Find where the given text appears and provide that cell's center as (x, y) coordinate. 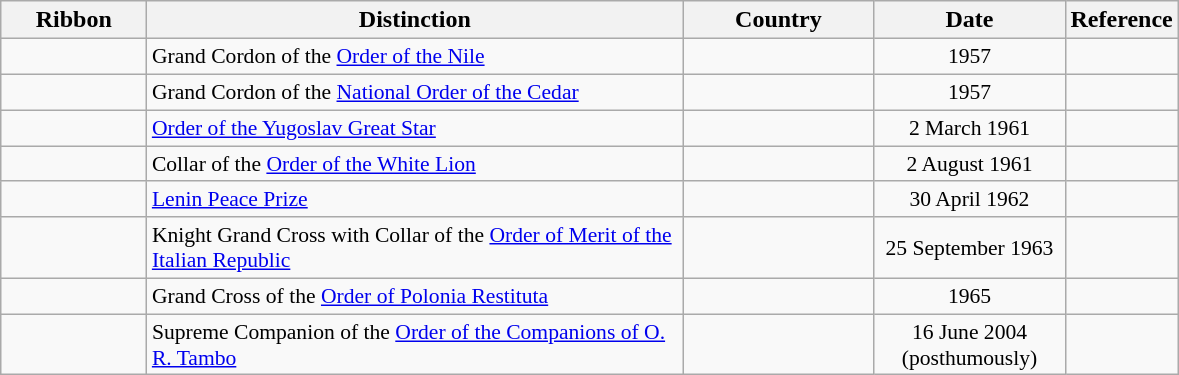
16 June 2004(posthumously) (970, 344)
Knight Grand Cross with Collar of the Order of Merit of the Italian Republic (415, 248)
Grand Cordon of the Order of the Nile (415, 57)
Collar of the Order of the White Lion (415, 164)
2 August 1961 (970, 164)
Grand Cordon of the National Order of the Cedar (415, 92)
Grand Cross of the Order of Polonia Restituta (415, 296)
Lenin Peace Prize (415, 199)
30 April 1962 (970, 199)
25 September 1963 (970, 248)
Order of the Yugoslav Great Star (415, 128)
Supreme Companion of the Order of the Companions of O. R. Tambo (415, 344)
1965 (970, 296)
Ribbon (74, 20)
Distinction (415, 20)
Country (778, 20)
2 March 1961 (970, 128)
Date (970, 20)
Reference (1122, 20)
